Scan for the cell matching the given text and deliver its (x, y) coordinate at center. 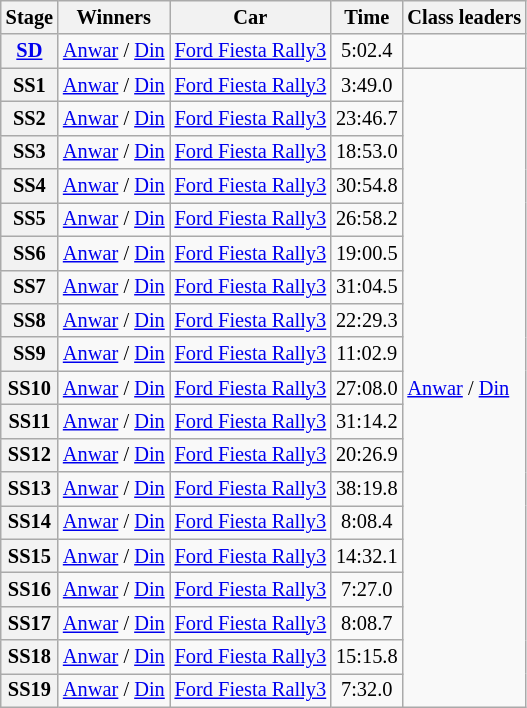
19:00.5 (366, 253)
Class leaders (464, 17)
5:02.4 (366, 51)
SS2 (30, 118)
SS7 (30, 287)
38:19.8 (366, 489)
SS13 (30, 489)
18:53.0 (366, 152)
15:15.8 (366, 657)
SS3 (30, 152)
SS16 (30, 589)
31:14.2 (366, 421)
SS15 (30, 556)
SS19 (30, 690)
SS4 (30, 186)
SS1 (30, 85)
26:58.2 (366, 219)
3:49.0 (366, 85)
23:46.7 (366, 118)
SS8 (30, 320)
Winners (114, 17)
SS6 (30, 253)
SS18 (30, 657)
8:08.4 (366, 522)
27:08.0 (366, 388)
SS5 (30, 219)
7:27.0 (366, 589)
SS12 (30, 455)
14:32.1 (366, 556)
SS11 (30, 421)
SS17 (30, 623)
Car (250, 17)
11:02.9 (366, 354)
8:08.7 (366, 623)
20:26.9 (366, 455)
Stage (30, 17)
SS14 (30, 522)
30:54.8 (366, 186)
SS9 (30, 354)
Time (366, 17)
22:29.3 (366, 320)
SS10 (30, 388)
SD (30, 51)
7:32.0 (366, 690)
31:04.5 (366, 287)
